Search for the cell housing the specified text and yield its (x, y) center coordinate. 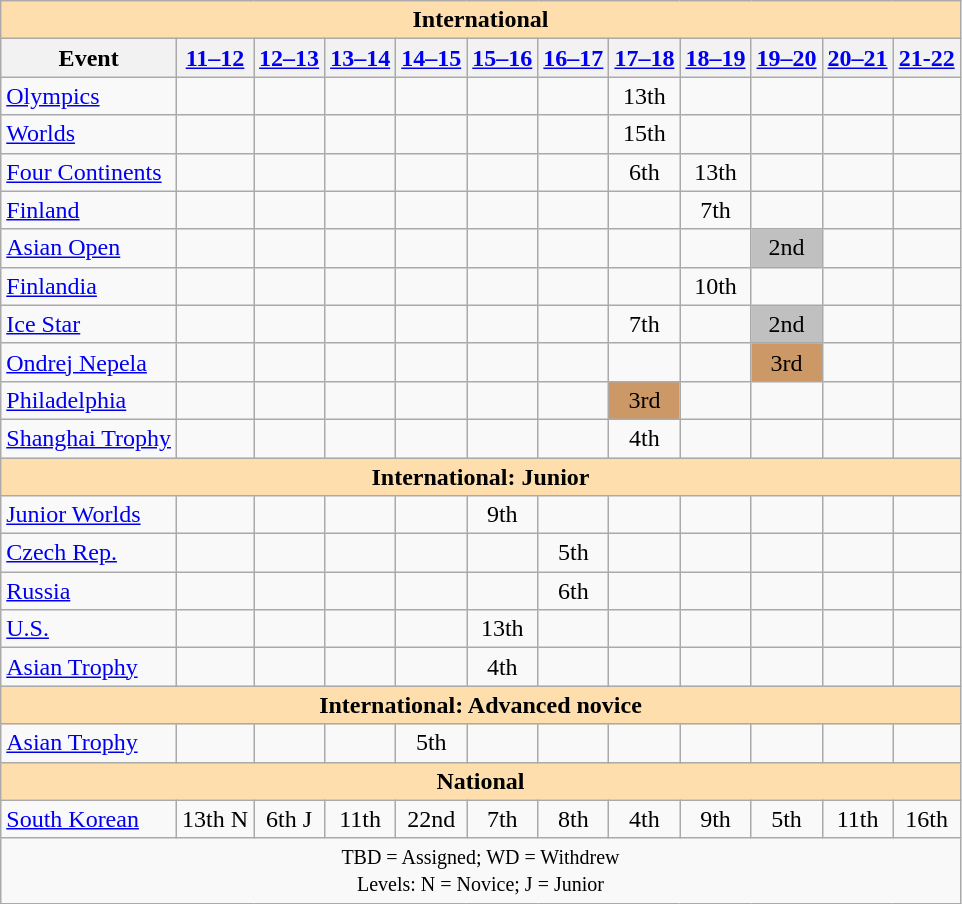
Junior Worlds (89, 515)
U.S. (89, 629)
Finlandia (89, 286)
Ice Star (89, 324)
South Korean (89, 819)
16th (926, 819)
13–14 (360, 58)
19–20 (786, 58)
8th (574, 819)
21-22 (926, 58)
Asian Open (89, 248)
International (480, 20)
International: Junior (480, 477)
15–16 (502, 58)
International: Advanced novice (480, 705)
22nd (432, 819)
Four Continents (89, 172)
6th J (290, 819)
11–12 (216, 58)
Olympics (89, 96)
Ondrej Nepela (89, 362)
18–19 (716, 58)
Philadelphia (89, 400)
Worlds (89, 134)
13th N (216, 819)
14–15 (432, 58)
12–13 (290, 58)
Russia (89, 591)
TBD = Assigned; WD = Withdrew Levels: N = Novice; J = Junior (480, 870)
15th (644, 134)
16–17 (574, 58)
Shanghai Trophy (89, 438)
10th (716, 286)
Event (89, 58)
Czech Rep. (89, 553)
17–18 (644, 58)
20–21 (858, 58)
Finland (89, 210)
National (480, 781)
